Identify which cell holds the provided text, then report its [X, Y] central coordinate. 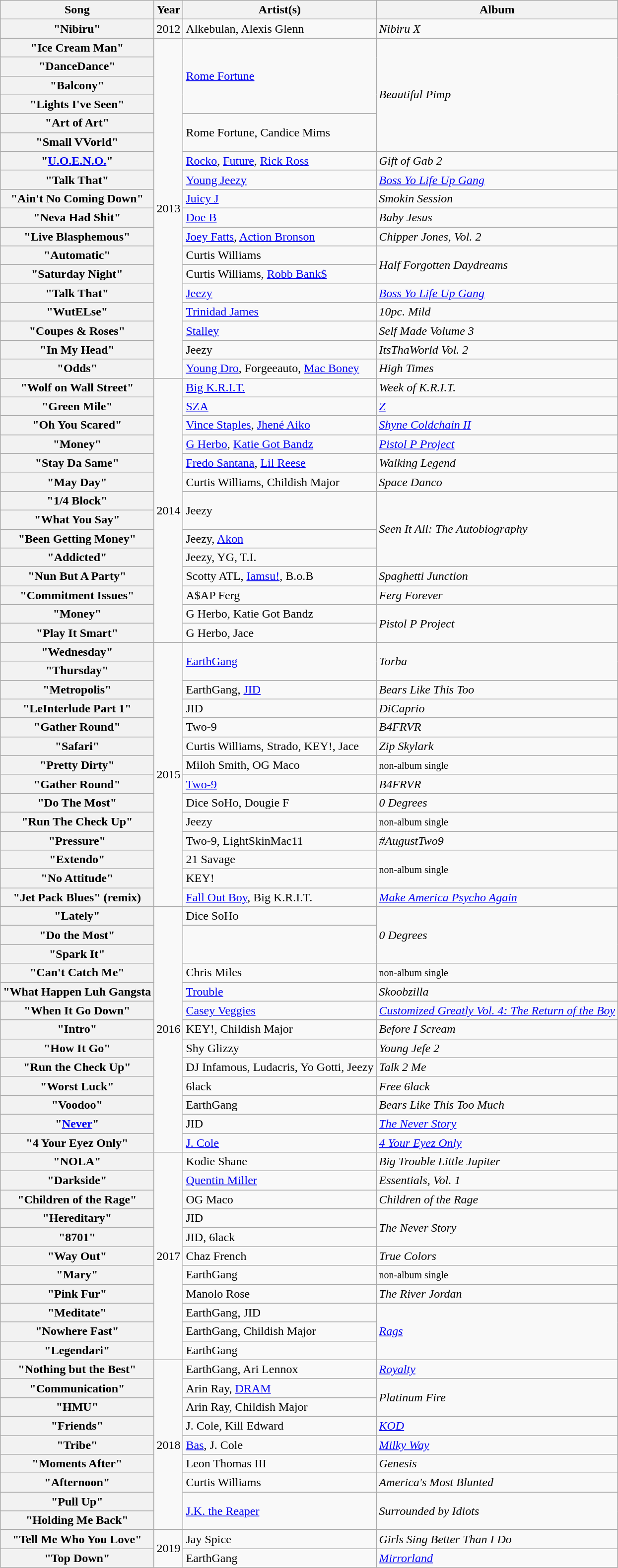
Zip Skylark [497, 746]
Stalley [280, 331]
Joey Fatts, Action Bronson [280, 237]
2016 [169, 1030]
ItsThaWorld Vol. 2 [497, 350]
KOD [497, 1426]
DiCaprio [497, 708]
"Nun But A Party" [77, 576]
Nibiru X [497, 29]
Half Forgotten Daydreams [497, 265]
"Intro" [77, 1029]
"Worst Luck" [77, 1086]
Space Danco [497, 482]
"Never" [77, 1124]
"Do the Most" [77, 935]
Big K.R.I.T. [280, 387]
Rags [497, 1331]
J.K. the Reaper [280, 1511]
KEY!, Childish Major [280, 1029]
Leon Thomas III [280, 1464]
"Hereditary" [77, 1218]
"Tell Me Who You Love" [77, 1539]
Surrounded by Idiots [497, 1511]
"Thursday" [77, 671]
"Tribe" [77, 1445]
KEY! [280, 878]
Chaz French [280, 1256]
"Neva Had Shit" [77, 217]
"Children of the Rage" [77, 1199]
Kodie Shane [280, 1162]
"8701" [77, 1237]
"Commitment Issues" [77, 595]
EarthGang, Ari Lennox [280, 1369]
"4 Your Eyez Only" [77, 1142]
Beautiful Pimp [497, 95]
2017 [169, 1256]
"How It Go" [77, 1048]
Rome Fortune [280, 76]
Big Trouble Little Jupiter [497, 1162]
Skoobzilla [497, 992]
Album [497, 10]
"In My Head" [77, 350]
"Run the Check Up" [77, 1067]
Casey Veggies [280, 1010]
"HMU" [77, 1407]
High Times [497, 369]
Make America Psycho Again [497, 897]
OG Maco [280, 1199]
"Green Mile" [77, 406]
Girls Sing Better Than I Do [497, 1539]
Juicy J [280, 198]
Manolo Rose [280, 1294]
DJ Infamous, Ludacris, Yo Gotti, Jeezy [280, 1067]
EarthGang, Childish Major [280, 1331]
Platinum Fire [497, 1397]
Bas, J. Cole [280, 1445]
Trinidad James [280, 312]
"Automatic" [77, 255]
Seen It All: The Autobiography [497, 529]
"Afternoon" [77, 1483]
SZA [280, 406]
4 Your Eyez Only [497, 1142]
"Nothing but the Best" [77, 1369]
10pc. Mild [497, 312]
"DanceDance" [77, 66]
Dice SoHo [280, 916]
Essentials, Vol. 1 [497, 1181]
Before I Scream [497, 1029]
"Holding Me Back" [77, 1520]
G Herbo, Jace [280, 633]
"Been Getting Money" [77, 538]
"Run The Check Up" [77, 821]
Spaghetti Junction [497, 576]
"Art of Art" [77, 123]
Shy Glizzy [280, 1048]
"Pull Up" [77, 1502]
Fall Out Boy, Big K.R.I.T. [280, 897]
Bears Like This Too [497, 690]
Torba [497, 661]
Alkebulan, Alexis Glenn [280, 29]
2014 [169, 510]
Talk 2 Me [497, 1067]
Arin Ray, Childish Major [280, 1407]
"Play It Smart" [77, 633]
True Colors [497, 1256]
Gift of Gab 2 [497, 161]
"Way Out" [77, 1256]
"Lights I've Seen" [77, 104]
"Wednesday" [77, 652]
"Ain't No Coming Down" [77, 198]
Walking Legend [497, 463]
"Saturday Night" [77, 274]
"Odds" [77, 369]
21 Savage [280, 860]
Self Made Volume 3 [497, 331]
Young Jefe 2 [497, 1048]
Chipper Jones, Vol. 2 [497, 237]
Doe B [280, 217]
"U.O.E.N.O." [77, 161]
"No Attitude" [77, 878]
Young Dro, Forgeeauto, Mac Boney [280, 369]
Jeezy, YG, T.I. [280, 558]
JID, 6lack [280, 1237]
Jay Spice [280, 1539]
Rome Fortune, Candice Mims [280, 132]
"Pressure" [77, 841]
Mirrorland [497, 1558]
"Live Blasphemous" [77, 237]
"Moments After" [77, 1464]
Shyne Coldchain II [497, 425]
Fredo Santana, Lil Reese [280, 463]
Jeezy, Akon [280, 538]
"Safari" [77, 746]
"NOLA" [77, 1162]
The River Jordan [497, 1294]
Rocko, Future, Rick Ross [280, 161]
Royalty [497, 1369]
Miloh Smith, OG Maco [280, 765]
"Jet Pack Blues" (remix) [77, 897]
Customized Greatly Vol. 4: The Return of the Boy [497, 1010]
"Ice Cream Man" [77, 48]
Baby Jesus [497, 217]
"Extendo" [77, 860]
2013 [169, 208]
Dice SoHo, Dougie F [280, 803]
America's Most Blunted [497, 1483]
"When It Go Down" [77, 1010]
2019 [169, 1549]
"Spark It" [77, 954]
2015 [169, 775]
Song [77, 10]
"Friends" [77, 1426]
Artist(s) [280, 10]
2018 [169, 1444]
"Stay Da Same" [77, 463]
"Lately" [77, 916]
Free 6lack [497, 1086]
"Pink Fur" [77, 1294]
6lack [280, 1086]
"Do The Most" [77, 803]
"What Happen Luh Gangsta [77, 992]
"Darkside" [77, 1181]
Quentin Miller [280, 1181]
Vince Staples, Jhené Aiko [280, 425]
Milky Way [497, 1445]
Curtis Williams, Childish Major [280, 482]
"Coupes & Roses" [77, 331]
"Meditate" [77, 1313]
"Nibiru" [77, 29]
"Small VVorld" [77, 142]
"Wolf on Wall Street" [77, 387]
J. Cole, Kill Edward [280, 1426]
"Top Down" [77, 1558]
Chris Miles [280, 973]
"Balcony" [77, 85]
"WutELse" [77, 312]
"Nowhere Fast" [77, 1331]
Scotty ATL, Iamsu!, B.o.B [280, 576]
"What You Say" [77, 519]
Z [497, 406]
Trouble [280, 992]
Genesis [497, 1464]
Young Jeezy [280, 180]
"Oh You Scared" [77, 425]
Year [169, 10]
Ferg Forever [497, 595]
Curtis Williams, Strado, KEY!, Jace [280, 746]
Curtis Williams, Robb Bank$ [280, 274]
Arin Ray, DRAM [280, 1388]
2012 [169, 29]
Week of K.R.I.T. [497, 387]
"Legendari" [77, 1350]
"LeInterlude Part 1" [77, 708]
"Communication" [77, 1388]
Two-9, LightSkinMac11 [280, 841]
"May Day" [77, 482]
Smokin Session [497, 198]
"Metropolis" [77, 690]
Children of the Rage [497, 1199]
"Addicted" [77, 558]
Bears Like This Too Much [497, 1105]
A$AP Ferg [280, 595]
"Pretty Dirty" [77, 765]
"Voodoo" [77, 1105]
"Mary" [77, 1275]
J. Cole [280, 1142]
#AugustTwo9 [497, 841]
"Can't Catch Me" [77, 973]
"1/4 Block" [77, 501]
